Identify which cell holds the provided text, then report its (X, Y) central coordinate. 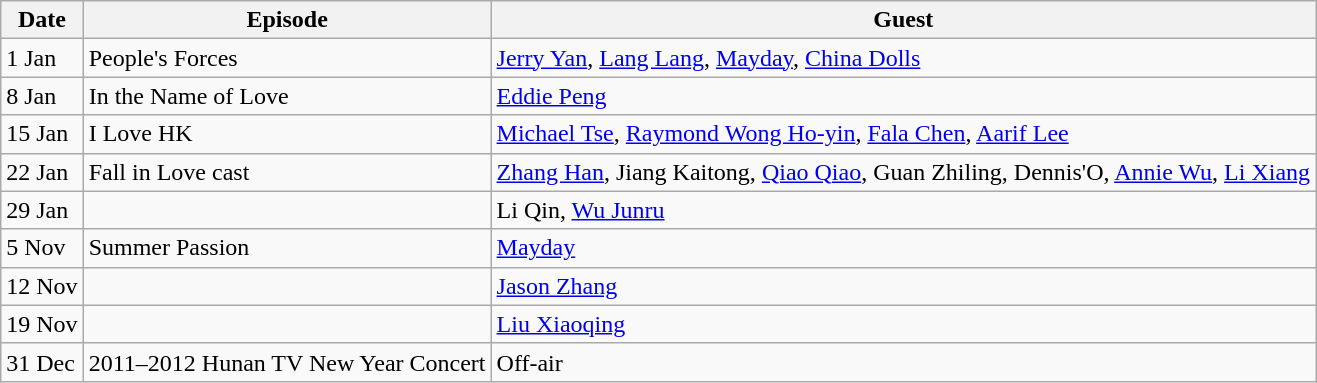
Guest (904, 20)
I Love HK (287, 134)
Mayday (904, 248)
22 Jan (42, 172)
Episode (287, 20)
Eddie Peng (904, 96)
19 Nov (42, 324)
Off-air (904, 362)
8 Jan (42, 96)
Li Qin, Wu Junru (904, 210)
Summer Passion (287, 248)
Jason Zhang (904, 286)
Fall in Love cast (287, 172)
15 Jan (42, 134)
In the Name of Love (287, 96)
Michael Tse, Raymond Wong Ho-yin, Fala Chen, Aarif Lee (904, 134)
29 Jan (42, 210)
People's Forces (287, 58)
Date (42, 20)
5 Nov (42, 248)
Liu Xiaoqing (904, 324)
Jerry Yan, Lang Lang, Mayday, China Dolls (904, 58)
Zhang Han, Jiang Kaitong, Qiao Qiao, Guan Zhiling, Dennis'O, Annie Wu, Li Xiang (904, 172)
2011–2012 Hunan TV New Year Concert (287, 362)
12 Nov (42, 286)
1 Jan (42, 58)
31 Dec (42, 362)
